Determine the (x, y) coordinate at the center of the cell enclosing the given text.  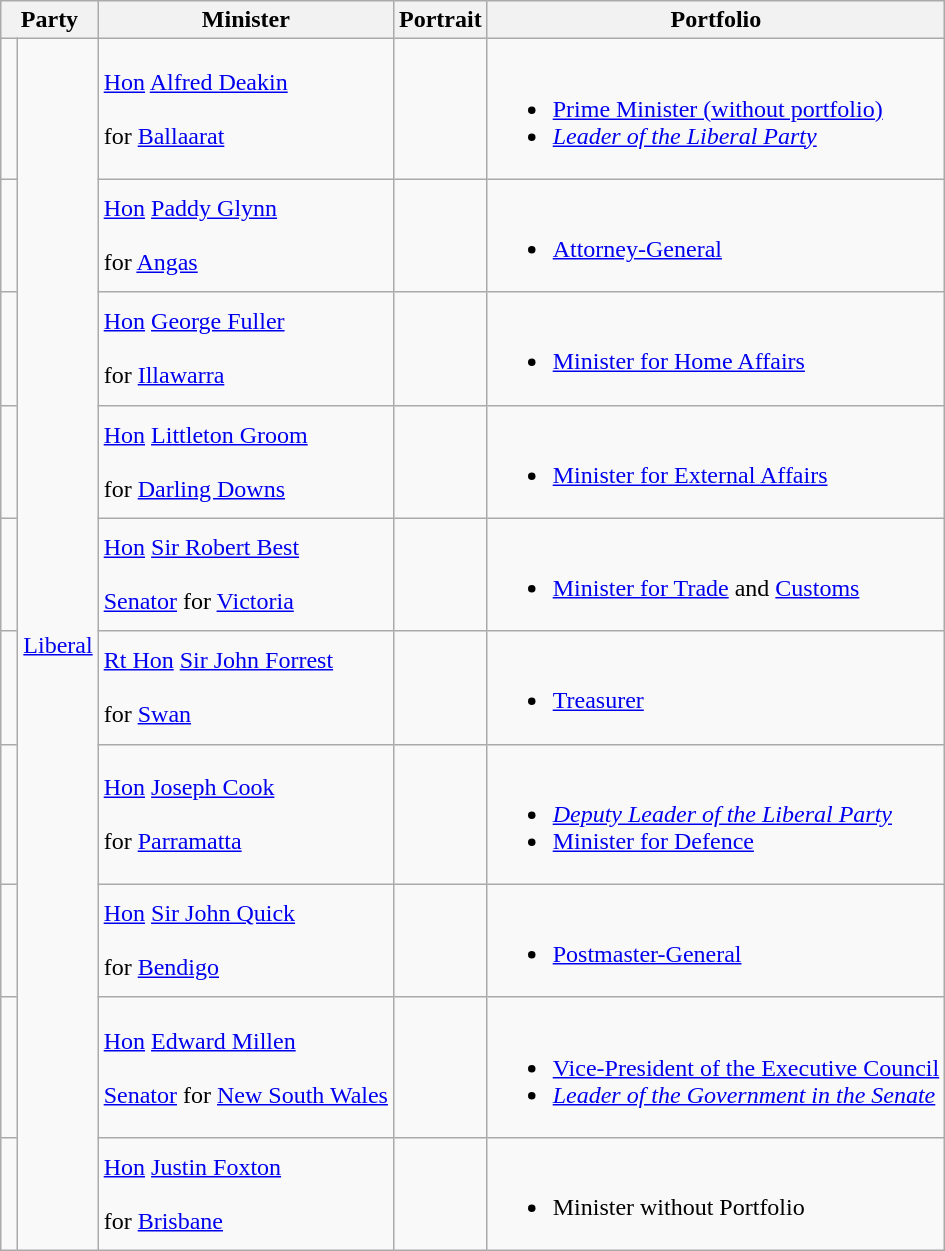
Minister for External Affairs (716, 462)
Hon George Fuller for Illawarra (246, 348)
Rt Hon Sir John Forrest for Swan (246, 688)
Vice-President of the Executive CouncilLeader of the Government in the Senate (716, 1067)
Minister without Portfolio (716, 1194)
Hon Justin Foxton for Brisbane (246, 1194)
Attorney-General (716, 236)
Portrait (440, 20)
Postmaster-General (716, 940)
Hon Joseph Cook for Parramatta (246, 814)
Hon Sir Robert Best Senator for Victoria (246, 574)
Hon Paddy Glynn for Angas (246, 236)
Minister for Trade and Customs (716, 574)
Portfolio (716, 20)
Treasurer (716, 688)
Liberal (58, 645)
Minister (246, 20)
Hon Edward Millen Senator for New South Wales (246, 1067)
Prime Minister (without portfolio)Leader of the Liberal Party (716, 109)
Party (50, 20)
Hon Sir John Quick for Bendigo (246, 940)
Hon Littleton Groom for Darling Downs (246, 462)
Hon Alfred Deakin for Ballaarat (246, 109)
Minister for Home Affairs (716, 348)
Deputy Leader of the Liberal PartyMinister for Defence (716, 814)
